Return (X, Y) of the center of cell containing provided text 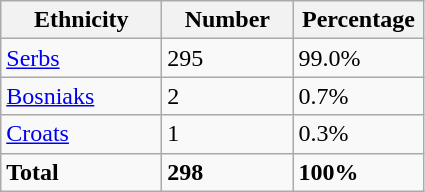
99.0% (358, 58)
298 (228, 172)
0.7% (358, 96)
Percentage (358, 20)
295 (228, 58)
100% (358, 172)
Bosniaks (82, 96)
Total (82, 172)
1 (228, 134)
Number (228, 20)
2 (228, 96)
0.3% (358, 134)
Croats (82, 134)
Serbs (82, 58)
Ethnicity (82, 20)
